Search for the cell housing the specified text and yield its [X, Y] center coordinate. 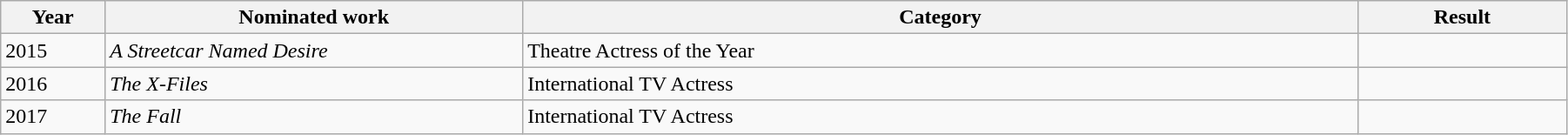
2016 [53, 84]
The X-Files [314, 84]
Theatre Actress of the Year [941, 51]
Year [53, 17]
Nominated work [314, 17]
2017 [53, 117]
Category [941, 17]
2015 [53, 51]
The Fall [314, 117]
A Streetcar Named Desire [314, 51]
Result [1462, 17]
